Pinpoint the cell where the given text exists, returning its (X, Y) midpoint coordinate. 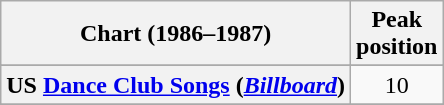
Chart (1986–1987) (176, 34)
10 (397, 85)
Peakposition (397, 34)
US Dance Club Songs (Billboard) (176, 85)
